Scan for the cell matching the given text and deliver its [X, Y] coordinate at center. 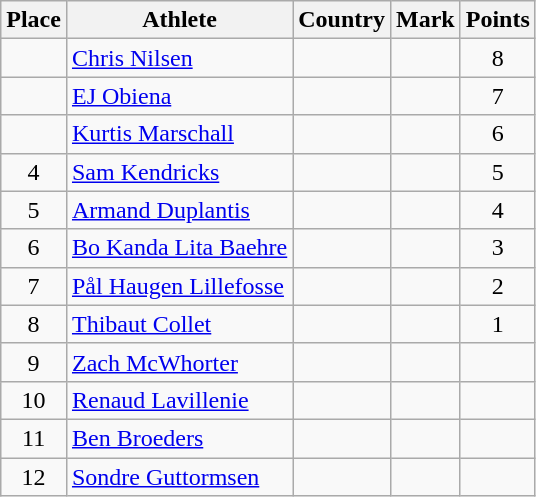
12 [34, 477]
2 [498, 286]
Sondre Guttormsen [179, 477]
Points [498, 20]
Athlete [179, 20]
Thibaut Collet [179, 324]
Armand Duplantis [179, 210]
Ben Broeders [179, 438]
Place [34, 20]
Bo Kanda Lita Baehre [179, 248]
Pål Haugen Lillefosse [179, 286]
EJ Obiena [179, 96]
3 [498, 248]
Kurtis Marschall [179, 134]
Country [342, 20]
10 [34, 400]
Sam Kendricks [179, 172]
9 [34, 362]
Chris Nilsen [179, 58]
1 [498, 324]
Mark [425, 20]
11 [34, 438]
Zach McWhorter [179, 362]
Renaud Lavillenie [179, 400]
